Provide the (X, Y) coordinate of the cell's center where the given text is located.  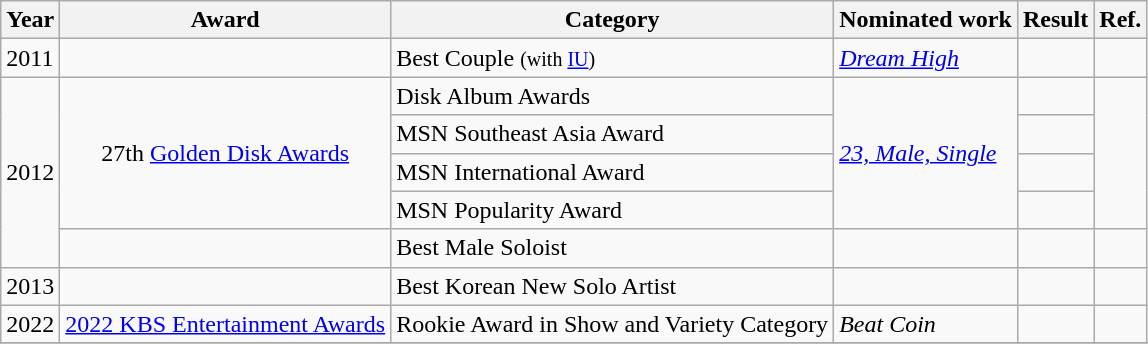
2011 (30, 58)
Best Couple (with IU) (612, 58)
Beat Coin (926, 324)
Disk Album Awards (612, 96)
2022 (30, 324)
MSN International Award (612, 172)
2012 (30, 172)
2022 KBS Entertainment Awards (226, 324)
MSN Southeast Asia Award (612, 134)
MSN Popularity Award (612, 210)
Nominated work (926, 20)
Rookie Award in Show and Variety Category (612, 324)
2013 (30, 286)
Best Male Soloist (612, 248)
Dream High (926, 58)
Ref. (1120, 20)
Award (226, 20)
23, Male, Single (926, 153)
Category (612, 20)
27th Golden Disk Awards (226, 153)
Year (30, 20)
Best Korean New Solo Artist (612, 286)
Result (1055, 20)
